Return the (X, Y) coordinate for the center point of the cell that contains the specified text.  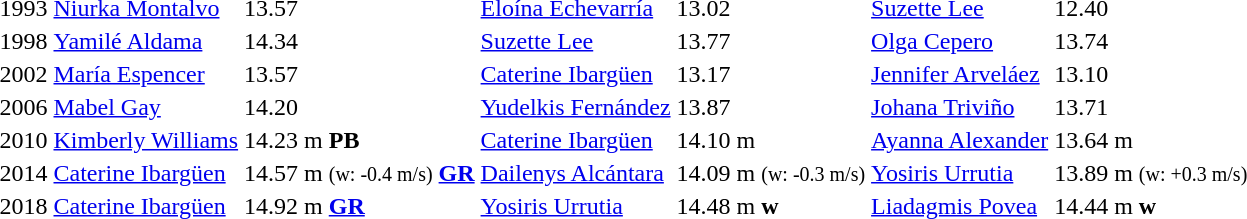
13.77 (771, 41)
Dailenys Alcántara (576, 173)
13.87 (771, 107)
14.34 (360, 41)
13.17 (771, 74)
14.09 m (w: -0.3 m/s) (771, 173)
Yosiris Urrutia (960, 173)
13.57 (360, 74)
Suzette Lee (576, 41)
María Espencer (146, 74)
Ayanna Alexander (960, 140)
Johana Triviño (960, 107)
Jennifer Arveláez (960, 74)
14.10 m (771, 140)
Yamilé Aldama (146, 41)
14.23 m PB (360, 140)
Olga Cepero (960, 41)
14.20 (360, 107)
Yudelkis Fernández (576, 107)
14.57 m (w: -0.4 m/s) GR (360, 173)
Mabel Gay (146, 107)
Kimberly Williams (146, 140)
